Identify which cell holds the provided text, then report its [x, y] central coordinate. 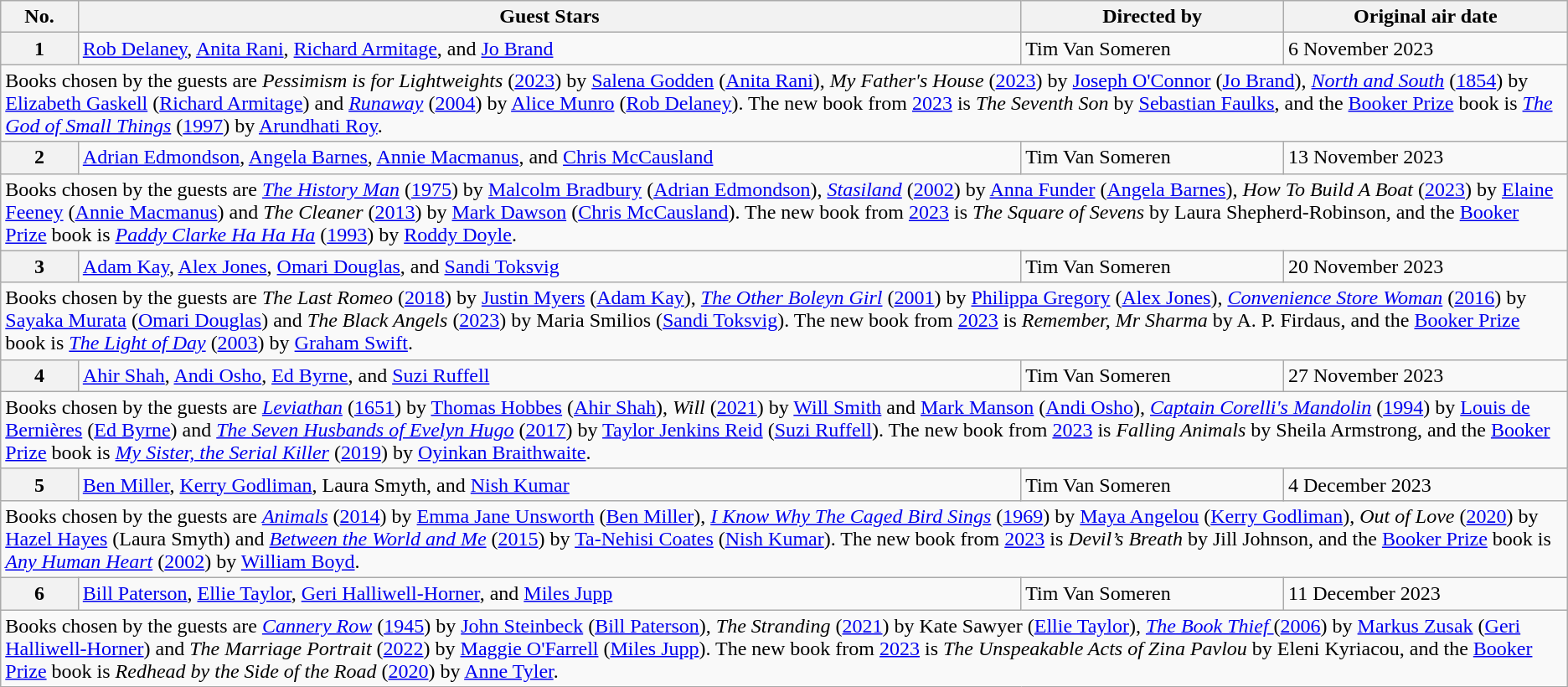
Guest Stars [549, 17]
Adam Kay, Alex Jones, Omari Douglas, and Sandi Toksvig [549, 266]
6 [40, 593]
27 November 2023 [1426, 375]
Rob Delaney, Anita Rani, Richard Armitage, and Jo Brand [549, 49]
Directed by [1153, 17]
13 November 2023 [1426, 158]
Ahir Shah, Andi Osho, Ed Byrne, and Suzi Ruffell [549, 375]
11 December 2023 [1426, 593]
Original air date [1426, 17]
20 November 2023 [1426, 266]
3 [40, 266]
Adrian Edmondson, Angela Barnes, Annie Macmanus, and Chris McCausland [549, 158]
Bill Paterson, Ellie Taylor, Geri Halliwell-Horner, and Miles Jupp [549, 593]
1 [40, 49]
4 [40, 375]
6 November 2023 [1426, 49]
5 [40, 484]
Ben Miller, Kerry Godliman, Laura Smyth, and Nish Kumar [549, 484]
4 December 2023 [1426, 484]
2 [40, 158]
No. [40, 17]
